Provide the [x, y] coordinate of the cell's center where the given text is located.  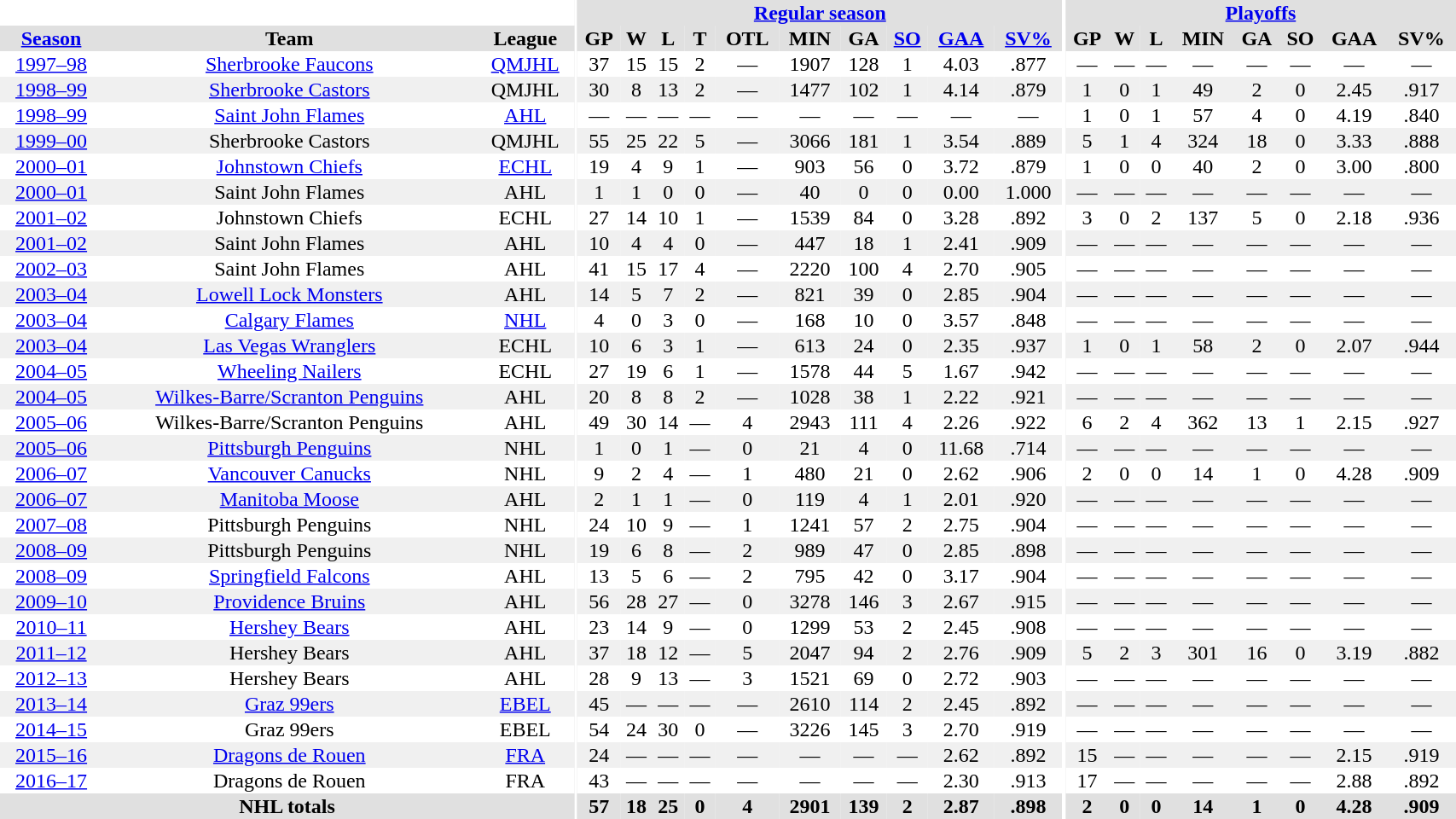
.915 [1029, 601]
.840 [1422, 115]
1.000 [1029, 192]
Team [289, 38]
58 [1203, 346]
1521 [809, 678]
119 [809, 499]
2.22 [961, 397]
111 [864, 422]
2.26 [961, 422]
.903 [1029, 678]
2.72 [961, 678]
.889 [1029, 141]
.922 [1029, 422]
362 [1203, 422]
3.72 [961, 166]
.944 [1422, 346]
53 [864, 627]
2.87 [961, 806]
.936 [1422, 218]
3.33 [1354, 141]
Regular season [820, 13]
3226 [809, 729]
NHL totals [287, 806]
.937 [1029, 346]
Las Vegas Wranglers [289, 346]
1.67 [961, 371]
1997–98 [51, 64]
137 [1203, 218]
2013–14 [51, 704]
3.54 [961, 141]
T [699, 38]
2.41 [961, 243]
1477 [809, 90]
1539 [809, 218]
447 [809, 243]
3278 [809, 601]
20 [599, 397]
3.00 [1354, 166]
1907 [809, 64]
2220 [809, 269]
Playoffs [1261, 13]
100 [864, 269]
League [525, 38]
Season [51, 38]
2012–13 [51, 678]
.905 [1029, 269]
145 [864, 729]
Lowell Lock Monsters [289, 294]
3.28 [961, 218]
4.14 [961, 90]
139 [864, 806]
55 [599, 141]
2.88 [1354, 781]
.920 [1029, 499]
22 [669, 141]
1241 [809, 525]
Wheeling Nailers [289, 371]
39 [864, 294]
2009–10 [51, 601]
2010–11 [51, 627]
7 [669, 294]
114 [864, 704]
0.00 [961, 192]
2002–03 [51, 269]
12 [669, 653]
2.67 [961, 601]
45 [599, 704]
OTL [747, 38]
2.76 [961, 653]
84 [864, 218]
.908 [1029, 627]
2007–08 [51, 525]
.942 [1029, 371]
4.19 [1354, 115]
613 [809, 346]
181 [864, 141]
.913 [1029, 781]
324 [1203, 141]
11.68 [961, 448]
23 [599, 627]
.877 [1029, 64]
2.30 [961, 781]
42 [864, 576]
301 [1203, 653]
2943 [809, 422]
Calgary Flames [289, 320]
2014–15 [51, 729]
2.75 [961, 525]
1299 [809, 627]
.714 [1029, 448]
.848 [1029, 320]
3.57 [961, 320]
41 [599, 269]
.927 [1422, 422]
2.18 [1354, 218]
69 [864, 678]
16 [1256, 653]
2016–17 [51, 781]
43 [599, 781]
480 [809, 473]
795 [809, 576]
102 [864, 90]
1028 [809, 397]
54 [599, 729]
44 [864, 371]
Providence Bruins [289, 601]
903 [809, 166]
Springfield Falcons [289, 576]
2015–16 [51, 755]
3.19 [1354, 653]
3.17 [961, 576]
.888 [1422, 141]
989 [809, 550]
.906 [1029, 473]
38 [864, 397]
1578 [809, 371]
Sherbrooke Faucons [289, 64]
94 [864, 653]
821 [809, 294]
47 [864, 550]
Vancouver Canucks [289, 473]
2.01 [961, 499]
2011–12 [51, 653]
2901 [809, 806]
2047 [809, 653]
Manitoba Moose [289, 499]
2.07 [1354, 346]
.800 [1422, 166]
1999–00 [51, 141]
.882 [1422, 653]
.917 [1422, 90]
2.35 [961, 346]
146 [864, 601]
2610 [809, 704]
4.03 [961, 64]
168 [809, 320]
128 [864, 64]
.921 [1029, 397]
3066 [809, 141]
